Scan for the cell matching the given text and deliver its (X, Y) coordinate at center. 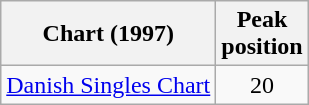
20 (262, 85)
Peakposition (262, 34)
Danish Singles Chart (108, 85)
Chart (1997) (108, 34)
